Extract the (X, Y) coordinate from the center of the cell holding the provided text.  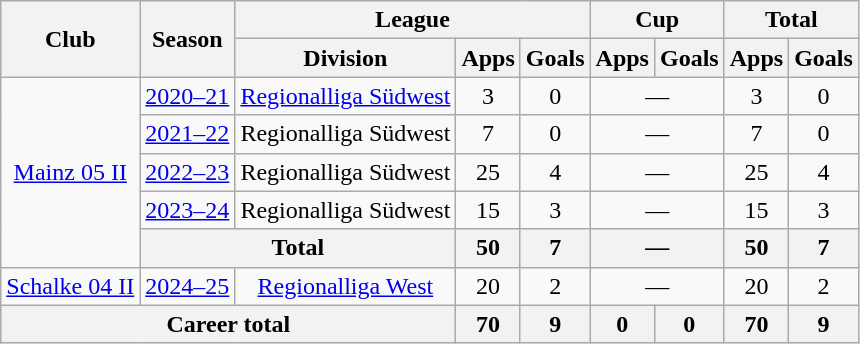
Schalke 04 II (70, 286)
2022–23 (188, 172)
Cup (657, 20)
Mainz 05 II (70, 172)
Season (188, 39)
2021–22 (188, 134)
2024–25 (188, 286)
Career total (228, 324)
League (412, 20)
Regionalliga West (346, 286)
2023–24 (188, 210)
2020–21 (188, 96)
Division (346, 58)
Club (70, 39)
